Determine the (x, y) coordinate at the center of the cell enclosing the given text.  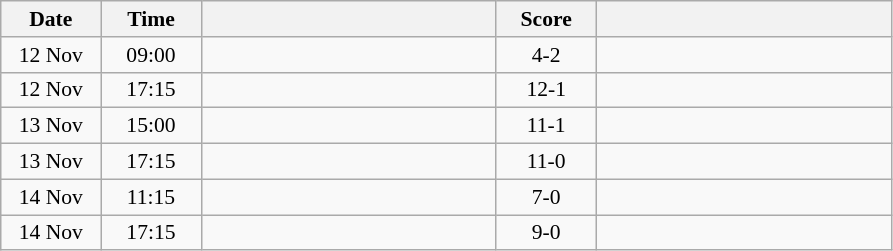
Time (151, 19)
Date (51, 19)
11-1 (546, 126)
15:00 (151, 126)
9-0 (546, 233)
11-0 (546, 162)
Score (546, 19)
12-1 (546, 90)
4-2 (546, 55)
11:15 (151, 197)
09:00 (151, 55)
7-0 (546, 197)
